Find where the given text appears and provide that cell's center as (x, y) coordinate. 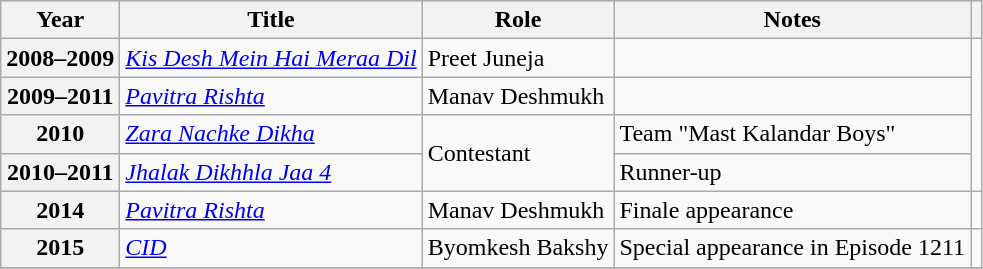
Zara Nachke Dikha (271, 134)
Special appearance in Episode 1211 (792, 248)
2009–2011 (60, 96)
Kis Desh Mein Hai Meraa Dil (271, 58)
Runner-up (792, 172)
Title (271, 20)
2015 (60, 248)
2010–2011 (60, 172)
Role (518, 20)
2008–2009 (60, 58)
2010 (60, 134)
Preet Juneja (518, 58)
CID (271, 248)
2014 (60, 210)
Team "Mast Kalandar Boys" (792, 134)
Jhalak Dikhhla Jaa 4 (271, 172)
Notes (792, 20)
Contestant (518, 153)
Year (60, 20)
Byomkesh Bakshy (518, 248)
Finale appearance (792, 210)
